Identify which cell holds the provided text, then report its (X, Y) central coordinate. 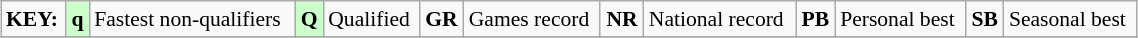
SB (985, 19)
Seasonal best (1070, 19)
NR (622, 19)
KEY: (34, 19)
GR (442, 19)
Games record (532, 19)
Q (309, 19)
Qualified (371, 19)
National record (720, 19)
Personal best (900, 19)
q (78, 19)
Fastest non-qualifiers (192, 19)
PB (816, 19)
